Find where the given text appears and provide that cell's center as (X, Y) coordinate. 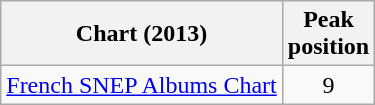
Chart (2013) (142, 34)
Peakposition (328, 34)
French SNEP Albums Chart (142, 85)
9 (328, 85)
